Pinpoint the cell where the given text exists, returning its [x, y] midpoint coordinate. 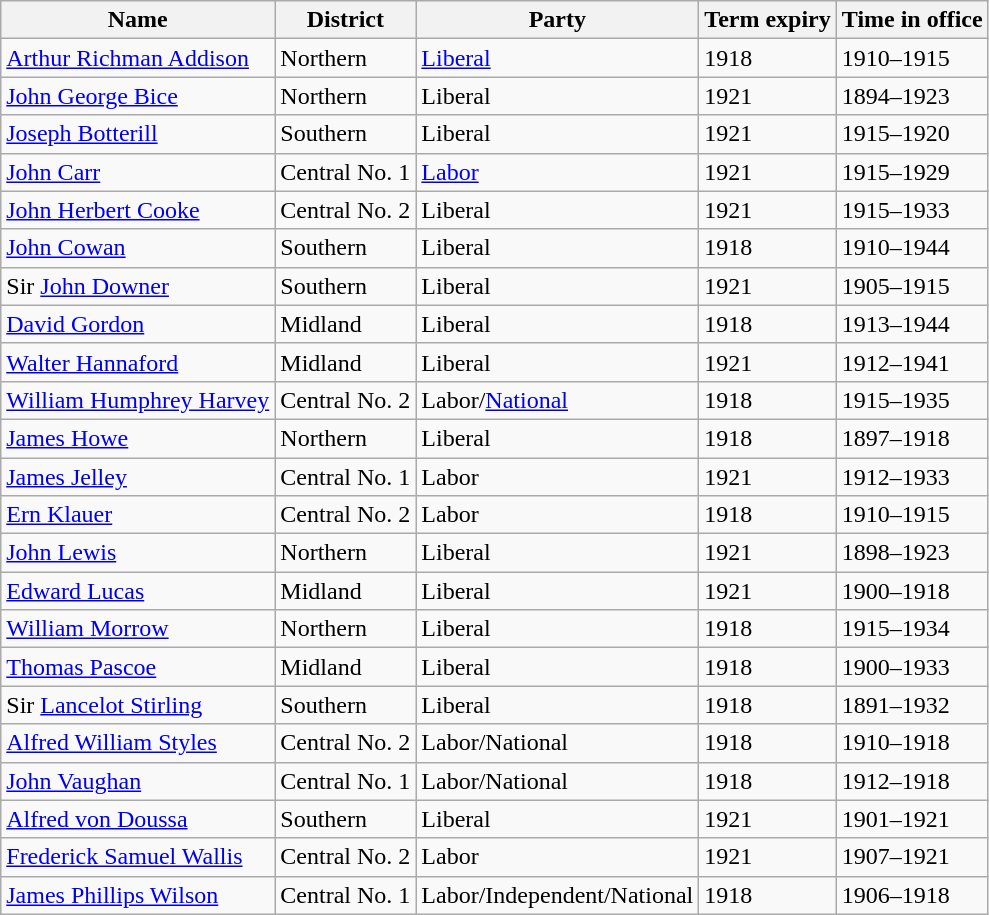
District [346, 20]
Term expiry [768, 20]
1900–1933 [912, 667]
Frederick Samuel Wallis [138, 857]
Sir Lancelot Stirling [138, 705]
1915–1920 [912, 134]
1915–1929 [912, 172]
John George Bice [138, 96]
1912–1918 [912, 781]
Sir John Downer [138, 286]
1910–1944 [912, 248]
1912–1941 [912, 362]
1898–1923 [912, 553]
1897–1918 [912, 438]
1907–1921 [912, 857]
David Gordon [138, 324]
Thomas Pascoe [138, 667]
Arthur Richman Addison [138, 58]
James Phillips Wilson [138, 895]
John Carr [138, 172]
1915–1933 [912, 210]
1913–1944 [912, 324]
William Humphrey Harvey [138, 400]
1915–1935 [912, 400]
1900–1918 [912, 591]
1894–1923 [912, 96]
Joseph Botterill [138, 134]
James Howe [138, 438]
John Cowan [138, 248]
James Jelley [138, 477]
Alfred William Styles [138, 743]
1891–1932 [912, 705]
John Vaughan [138, 781]
Alfred von Doussa [138, 819]
Ern Klauer [138, 515]
1901–1921 [912, 819]
1910–1918 [912, 743]
Time in office [912, 20]
1912–1933 [912, 477]
Labor/Independent/National [558, 895]
William Morrow [138, 629]
1915–1934 [912, 629]
Name [138, 20]
Party [558, 20]
John Herbert Cooke [138, 210]
Walter Hannaford [138, 362]
1905–1915 [912, 286]
Edward Lucas [138, 591]
John Lewis [138, 553]
1906–1918 [912, 895]
